Provide the [X, Y] coordinate of the cell's center where the given text is located.  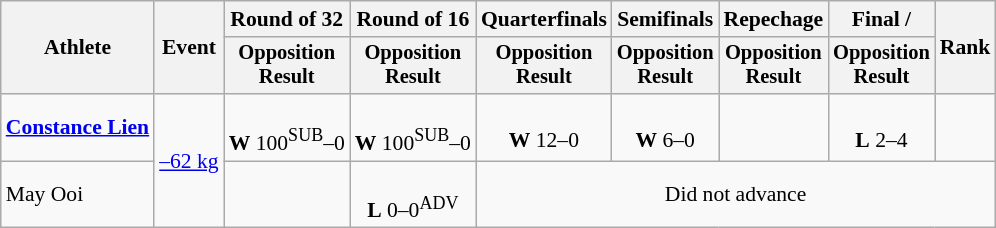
Round of 16 [413, 19]
Athlete [78, 48]
L 2–4 [882, 128]
W 6–0 [666, 128]
L 0–0ADV [413, 194]
Final / [882, 19]
Round of 32 [287, 19]
Rank [966, 48]
Constance Lien [78, 128]
–62 kg [188, 161]
Did not advance [736, 194]
Event [188, 48]
May Ooi [78, 194]
Semifinals [666, 19]
Repechage [773, 19]
W 12–0 [544, 128]
Quarterfinals [544, 19]
